From the cell containing the given text, extract its center point as [x, y] coordinate. 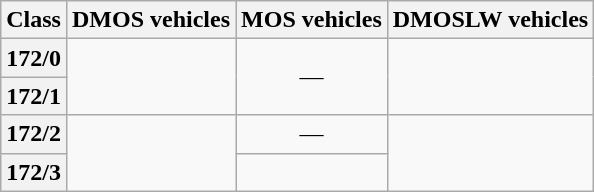
DMOSLW vehicles [490, 20]
MOS vehicles [312, 20]
172/1 [34, 96]
172/0 [34, 58]
DMOS vehicles [150, 20]
172/3 [34, 172]
172/2 [34, 134]
Class [34, 20]
